For the text-containing cell, return its midpoint in [X, Y] coordinate format. 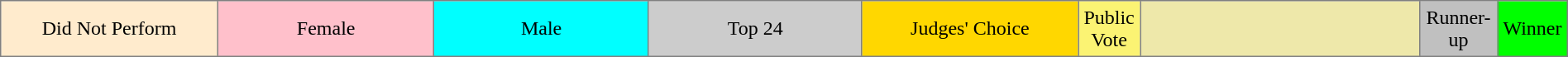
Winner [1533, 29]
Judges' Choice [970, 29]
Female [326, 29]
Male [541, 29]
Top 24 [755, 29]
Runner-up [1458, 29]
Did Not Perform [109, 29]
Public Vote [1110, 29]
